Find where the given text appears and provide that cell's center as (x, y) coordinate. 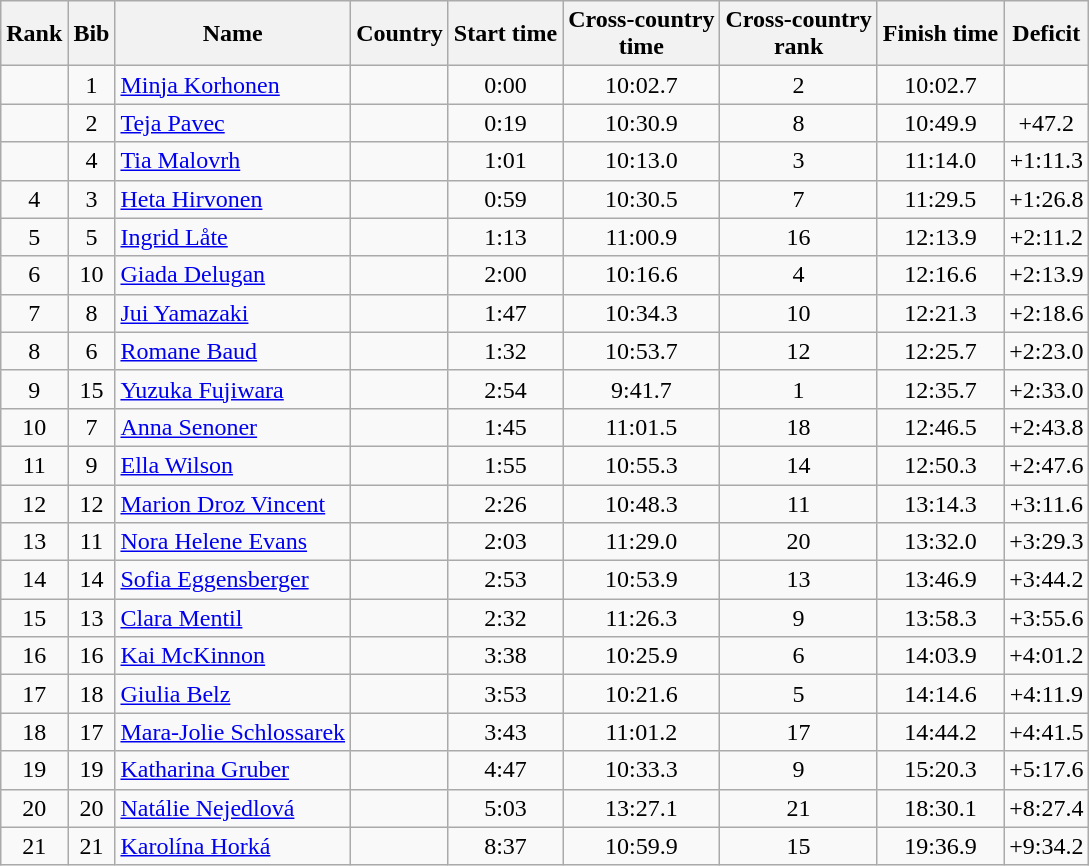
14:14.6 (940, 694)
Giada Delugan (233, 275)
2:26 (505, 503)
2:54 (505, 389)
Cross-countrytime (642, 34)
13:27.1 (642, 808)
0:59 (505, 199)
Rank (34, 34)
1:55 (505, 465)
2:03 (505, 542)
10:53.9 (642, 580)
+1:26.8 (1046, 199)
12:13.9 (940, 237)
Nora Helene Evans (233, 542)
10:59.9 (642, 846)
+5:17.6 (1046, 770)
3:38 (505, 656)
11:01.5 (642, 427)
10:16.6 (642, 275)
1:13 (505, 237)
10:48.3 (642, 503)
Yuzuka Fujiwara (233, 389)
10:30.5 (642, 199)
+2:47.6 (1046, 465)
12:25.7 (940, 351)
18:30.1 (940, 808)
Kai McKinnon (233, 656)
12:21.3 (940, 313)
Romane Baud (233, 351)
13:32.0 (940, 542)
10:49.9 (940, 123)
+4:11.9 (1046, 694)
0:19 (505, 123)
10:30.9 (642, 123)
3:43 (505, 732)
12:16.6 (940, 275)
Finish time (940, 34)
11:29.5 (940, 199)
2:32 (505, 618)
19:36.9 (940, 846)
Natálie Nejedlová (233, 808)
Ella Wilson (233, 465)
Name (233, 34)
+4:41.5 (1046, 732)
12:35.7 (940, 389)
Deficit (1046, 34)
Heta Hirvonen (233, 199)
4:47 (505, 770)
13:46.9 (940, 580)
8:37 (505, 846)
Anna Senoner (233, 427)
+3:29.3 (1046, 542)
+47.2 (1046, 123)
11:29.0 (642, 542)
Marion Droz Vincent (233, 503)
10:53.7 (642, 351)
11:26.3 (642, 618)
12:46.5 (940, 427)
+3:11.6 (1046, 503)
14:03.9 (940, 656)
Karolína Horká (233, 846)
+2:18.6 (1046, 313)
5:03 (505, 808)
+3:44.2 (1046, 580)
Teja Pavec (233, 123)
Start time (505, 34)
Clara Mentil (233, 618)
+2:43.8 (1046, 427)
Ingrid Låte (233, 237)
3:53 (505, 694)
+3:55.6 (1046, 618)
Minja Korhonen (233, 85)
+2:13.9 (1046, 275)
12:50.3 (940, 465)
+1:11.3 (1046, 161)
Sofia Eggensberger (233, 580)
11:00.9 (642, 237)
1:32 (505, 351)
9:41.7 (642, 389)
2:00 (505, 275)
0:00 (505, 85)
Mara-Jolie Schlossarek (233, 732)
+2:33.0 (1046, 389)
Bib (92, 34)
Katharina Gruber (233, 770)
Giulia Belz (233, 694)
11:14.0 (940, 161)
10:25.9 (642, 656)
10:33.3 (642, 770)
1:01 (505, 161)
+4:01.2 (1046, 656)
11:01.2 (642, 732)
Country (400, 34)
10:34.3 (642, 313)
Tia Malovrh (233, 161)
+8:27.4 (1046, 808)
+2:23.0 (1046, 351)
Cross-country rank (798, 34)
1:47 (505, 313)
13:14.3 (940, 503)
15:20.3 (940, 770)
10:13.0 (642, 161)
+2:11.2 (1046, 237)
14:44.2 (940, 732)
1:45 (505, 427)
10:21.6 (642, 694)
10:55.3 (642, 465)
Jui Yamazaki (233, 313)
13:58.3 (940, 618)
+9:34.2 (1046, 846)
2:53 (505, 580)
